For the text-containing cell, return its midpoint in (x, y) coordinate format. 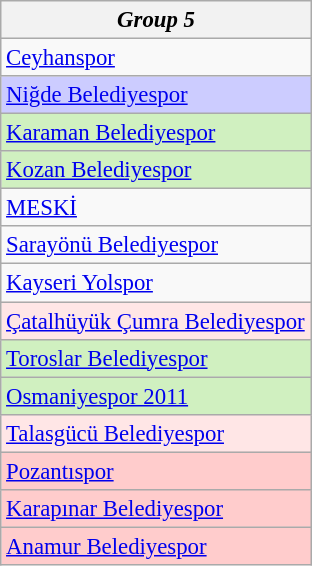
Sarayönü Belediyespor (156, 245)
Niğde Belediyespor (156, 95)
Talasgücü Belediyespor (156, 433)
Karaman Belediyespor (156, 133)
Osmaniyespor 2011 (156, 396)
Kozan Belediyespor (156, 170)
Ceyhanspor (156, 58)
MESKİ (156, 208)
Kayseri Yolspor (156, 283)
Group 5 (156, 20)
Anamur Belediyespor (156, 546)
Çatalhüyük Çumra Belediyespor (156, 321)
Pozantıspor (156, 471)
Toroslar Belediyespor (156, 358)
Karapınar Belediyespor (156, 509)
